Locate the cell with the specified text and output its (X, Y) center coordinate. 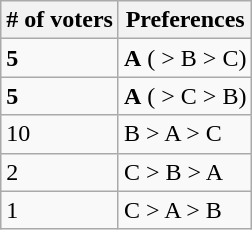
# of voters (60, 20)
C > B > A (184, 172)
1 (60, 210)
Preferences (184, 20)
2 (60, 172)
B > A > C (184, 134)
10 (60, 134)
A ( > B > C) (184, 58)
C > A > B (184, 210)
A ( > C > B) (184, 96)
